Search for the cell housing the specified text and yield its (X, Y) center coordinate. 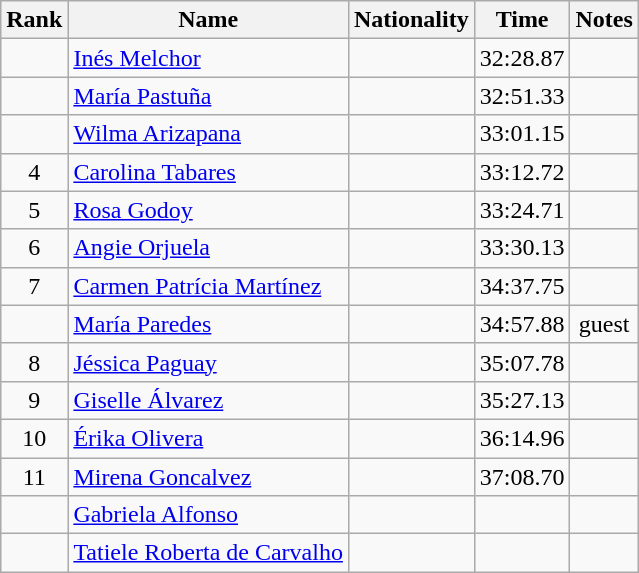
Giselle Álvarez (208, 400)
7 (34, 286)
Gabriela Alfonso (208, 515)
Tatiele Roberta de Carvalho (208, 553)
34:57.88 (522, 324)
Jéssica Paguay (208, 362)
Rosa Godoy (208, 210)
33:24.71 (522, 210)
9 (34, 400)
36:14.96 (522, 438)
11 (34, 477)
6 (34, 248)
5 (34, 210)
Carolina Tabares (208, 172)
María Pastuña (208, 96)
4 (34, 172)
37:08.70 (522, 477)
Inés Melchor (208, 58)
32:28.87 (522, 58)
guest (604, 324)
34:37.75 (522, 286)
Carmen Patrícia Martínez (208, 286)
33:30.13 (522, 248)
8 (34, 362)
33:12.72 (522, 172)
Mirena Goncalvez (208, 477)
María Paredes (208, 324)
Notes (604, 20)
10 (34, 438)
35:07.78 (522, 362)
Angie Orjuela (208, 248)
32:51.33 (522, 96)
Érika Olivera (208, 438)
Name (208, 20)
Time (522, 20)
Wilma Arizapana (208, 134)
Nationality (411, 20)
35:27.13 (522, 400)
33:01.15 (522, 134)
Rank (34, 20)
